Return the (X, Y) coordinate for the center point of the cell that contains the specified text.  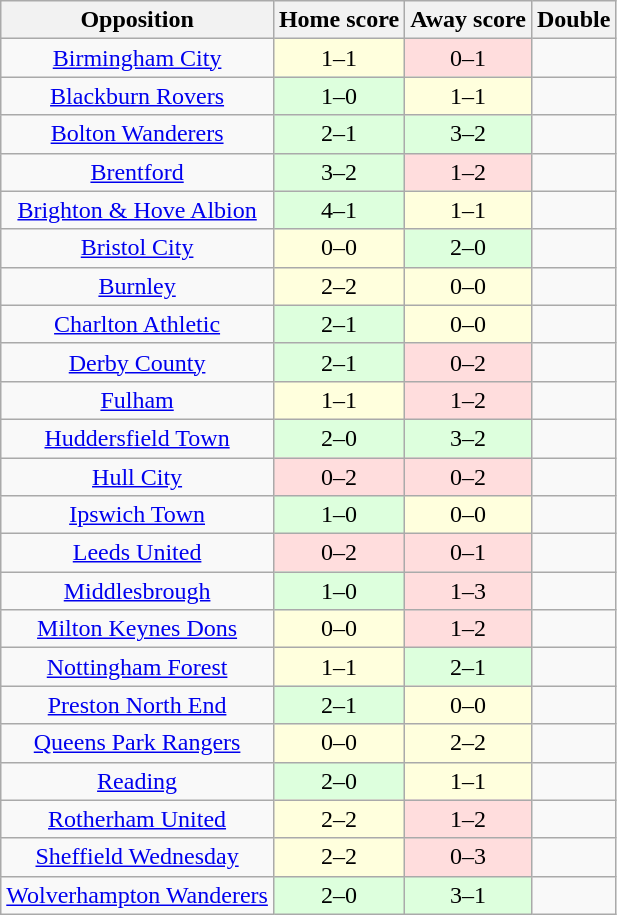
Wolverhampton Wanderers (138, 895)
Reading (138, 781)
Birmingham City (138, 58)
Burnley (138, 286)
Charlton Athletic (138, 324)
Blackburn Rovers (138, 96)
Milton Keynes Dons (138, 629)
Sheffield Wednesday (138, 857)
0–3 (468, 857)
3–1 (468, 895)
Opposition (138, 20)
Rotherham United (138, 819)
1–3 (468, 591)
Derby County (138, 362)
Huddersfield Town (138, 438)
Ipswich Town (138, 515)
Leeds United (138, 553)
Queens Park Rangers (138, 743)
Nottingham Forest (138, 667)
Fulham (138, 400)
Brighton & Hove Albion (138, 210)
Home score (338, 20)
Double (573, 20)
Brentford (138, 172)
Away score (468, 20)
Hull City (138, 477)
Middlesbrough (138, 591)
Bolton Wanderers (138, 134)
Bristol City (138, 248)
Preston North End (138, 705)
4–1 (338, 210)
